For the text-containing cell, return its midpoint in (x, y) coordinate format. 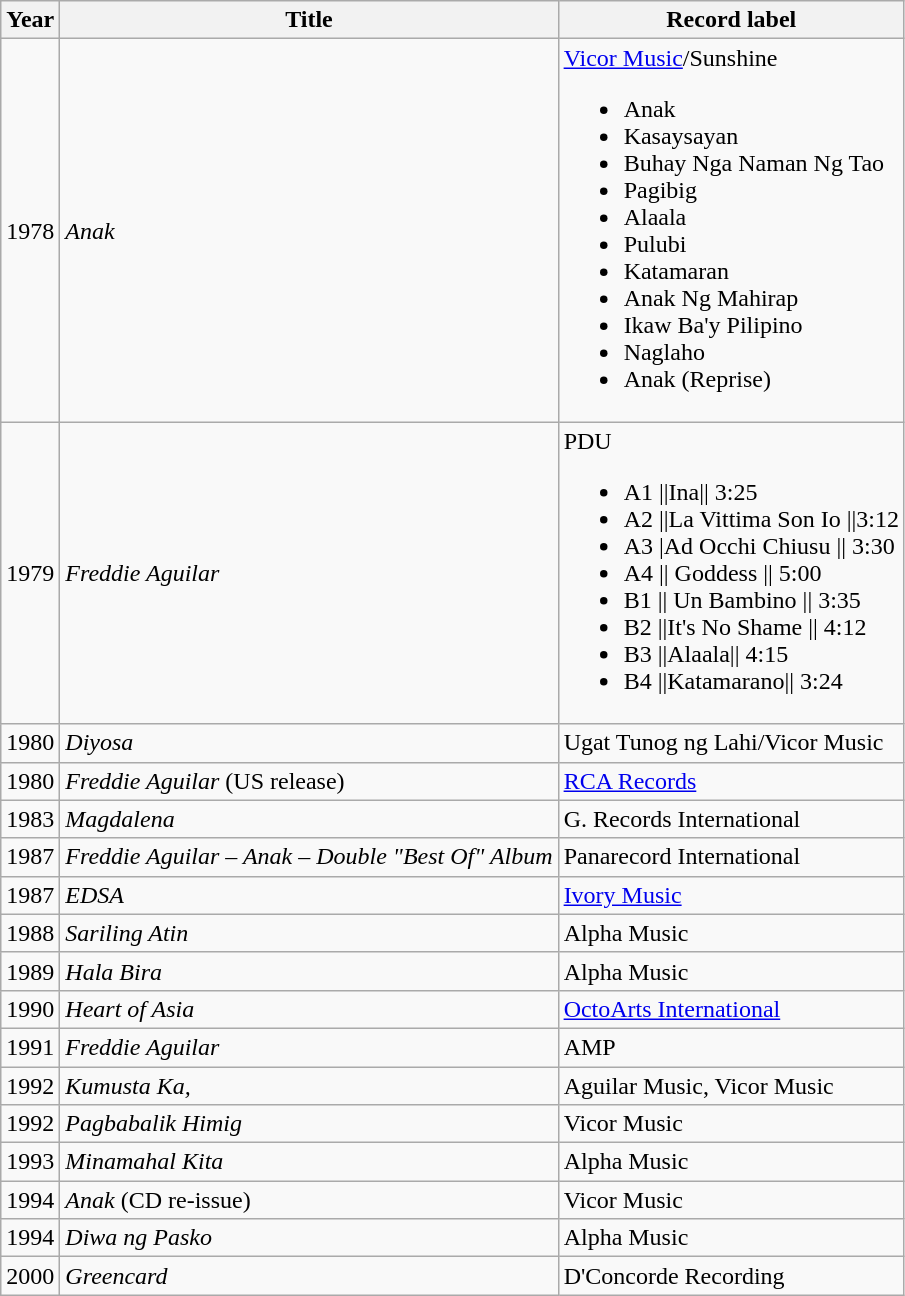
Aguilar Music, Vicor Music (731, 1085)
RCA Records (731, 781)
Pagbabalik Himig (309, 1124)
Sariling Atin (309, 933)
1983 (30, 819)
Hala Bira (309, 971)
G. Records International (731, 819)
Diyosa (309, 743)
Ivory Music (731, 895)
D'Concorde Recording (731, 1276)
1993 (30, 1162)
Record label (731, 20)
OctoArts International (731, 1009)
Vicor Music/SunshineAnakKasaysayanBuhay Nga Naman Ng TaoPagibigAlaalaPulubiKatamaranAnak Ng MahirapIkaw Ba'y PilipinoNaglahoAnak (Reprise) (731, 230)
1989 (30, 971)
1979 (30, 573)
Freddie Aguilar – Anak – Double "Best Of" Album (309, 857)
1978 (30, 230)
1990 (30, 1009)
2000 (30, 1276)
Panarecord International (731, 857)
Ugat Tunog ng Lahi/Vicor Music (731, 743)
Freddie Aguilar (US release) (309, 781)
Heart of Asia (309, 1009)
EDSA (309, 895)
Magdalena (309, 819)
Diwa ng Pasko (309, 1238)
AMP (731, 1047)
1988 (30, 933)
Title (309, 20)
Anak (309, 230)
Kumusta Ka, (309, 1085)
Greencard (309, 1276)
Year (30, 20)
1991 (30, 1047)
Anak (CD re-issue) (309, 1200)
Minamahal Kita (309, 1162)
